For the text-containing cell, return its midpoint in (x, y) coordinate format. 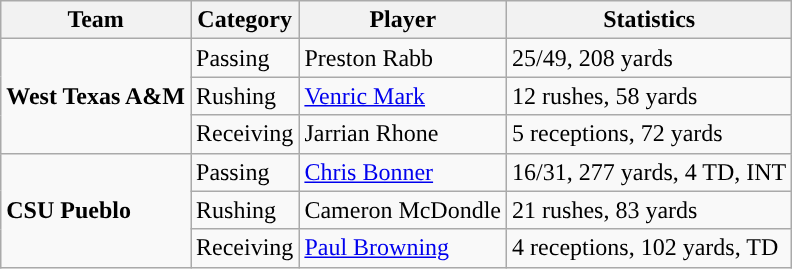
Team (96, 20)
Preston Rabb (403, 58)
25/49, 208 yards (650, 58)
Cameron McDondle (403, 210)
12 rushes, 58 yards (650, 96)
Paul Browning (403, 248)
16/31, 277 yards, 4 TD, INT (650, 172)
21 rushes, 83 yards (650, 210)
4 receptions, 102 yards, TD (650, 248)
Category (244, 20)
Chris Bonner (403, 172)
CSU Pueblo (96, 210)
Jarrian Rhone (403, 134)
Venric Mark (403, 96)
Player (403, 20)
West Texas A&M (96, 96)
5 receptions, 72 yards (650, 134)
Statistics (650, 20)
